From the cell containing the given text, extract its center point as (X, Y) coordinate. 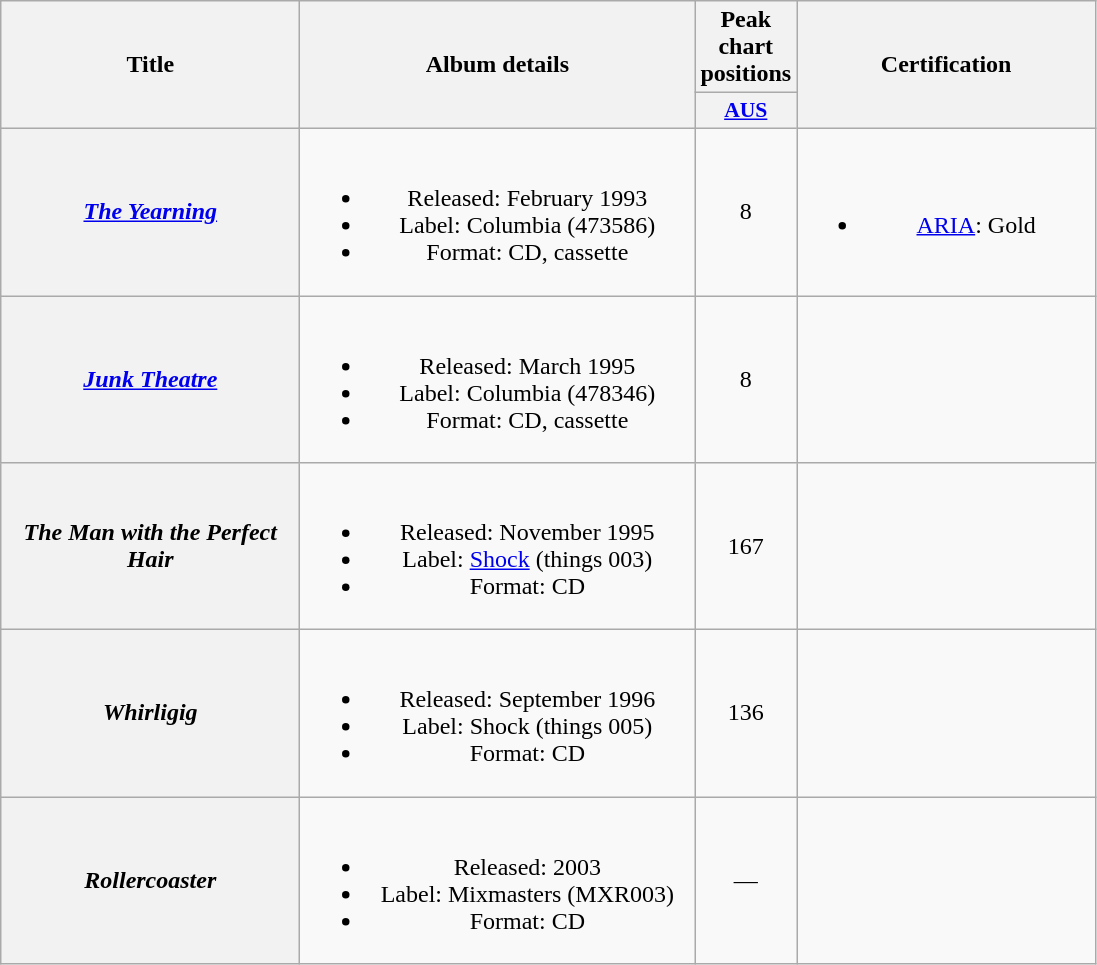
Album details (498, 65)
Released: November 1995Label: Shock (things 003)Format: CD (498, 546)
Rollercoaster (150, 880)
Released: March 1995Label: Columbia (478346)Format: CD, cassette (498, 380)
Title (150, 65)
167 (746, 546)
Certification (946, 65)
Whirligig (150, 714)
The Yearning (150, 212)
Released: February 1993Label: Columbia (473586)Format: CD, cassette (498, 212)
Released: September 1996Label: Shock (things 005)Format: CD (498, 714)
136 (746, 714)
Peak chart positions (746, 47)
AUS (746, 111)
ARIA: Gold (946, 212)
Released: 2003Label: Mixmasters (MXR003)Format: CD (498, 880)
Junk Theatre (150, 380)
The Man with the Perfect Hair (150, 546)
— (746, 880)
